From the cell containing the given text, extract its center point as [X, Y] coordinate. 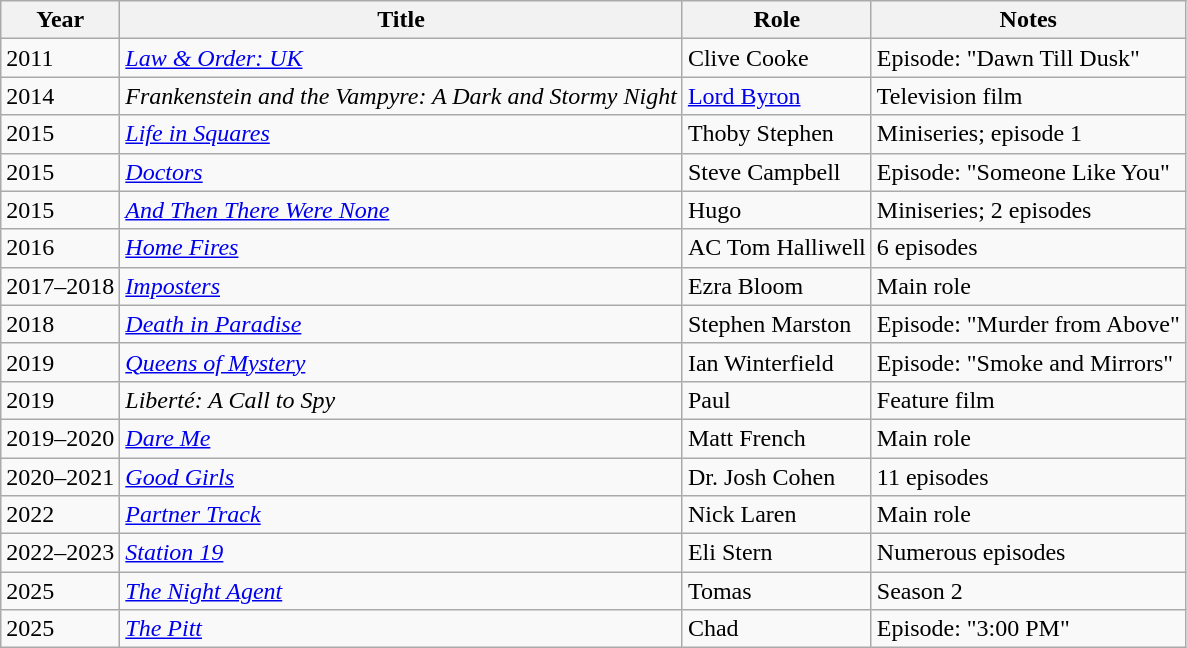
Partner Track [402, 515]
Death in Paradise [402, 324]
Ezra Bloom [776, 286]
Miniseries; episode 1 [1028, 134]
Queens of Mystery [402, 362]
Title [402, 20]
2014 [60, 96]
2022 [60, 515]
Episode: "Murder from Above" [1028, 324]
Episode: "Someone Like You" [1028, 172]
2017–2018 [60, 286]
Frankenstein and the Vampyre: A Dark and Stormy Night [402, 96]
Life in Squares [402, 134]
Notes [1028, 20]
Imposters [402, 286]
Nick Laren [776, 515]
2019–2020 [60, 438]
Liberté: A Call to Spy [402, 400]
Role [776, 20]
The Night Agent [402, 591]
And Then There Were None [402, 210]
Dr. Josh Cohen [776, 477]
Law & Order: UK [402, 58]
Station 19 [402, 553]
Episode: "3:00 PM" [1028, 629]
Year [60, 20]
Miniseries; 2 episodes [1028, 210]
Chad [776, 629]
2016 [60, 248]
Clive Cooke [776, 58]
Doctors [402, 172]
Tomas [776, 591]
2011 [60, 58]
Paul [776, 400]
Numerous episodes [1028, 553]
Hugo [776, 210]
Home Fires [402, 248]
Season 2 [1028, 591]
Dare Me [402, 438]
Lord Byron [776, 96]
The Pitt [402, 629]
Television film [1028, 96]
11 episodes [1028, 477]
Episode: "Smoke and Mirrors" [1028, 362]
Episode: "Dawn Till Dusk" [1028, 58]
Eli Stern [776, 553]
Feature film [1028, 400]
Matt French [776, 438]
2022–2023 [60, 553]
Thoby Stephen [776, 134]
2018 [60, 324]
Steve Campbell [776, 172]
AC Tom Halliwell [776, 248]
6 episodes [1028, 248]
Good Girls [402, 477]
Stephen Marston [776, 324]
2020–2021 [60, 477]
Ian Winterfield [776, 362]
